For the text-containing cell, return its midpoint in [X, Y] coordinate format. 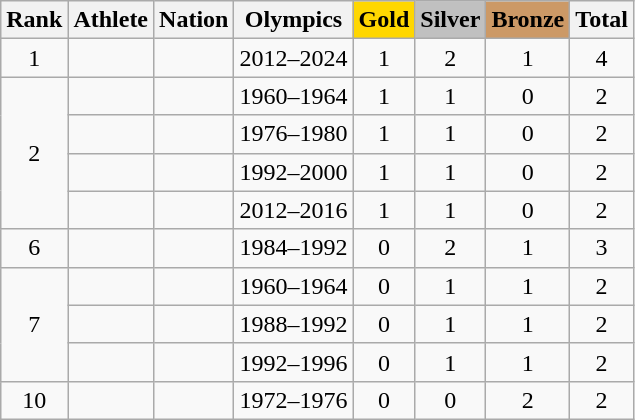
10 [34, 400]
1988–1992 [294, 324]
Bronze [528, 20]
Rank [34, 20]
2012–2016 [294, 210]
1984–1992 [294, 248]
Silver [450, 20]
6 [34, 248]
Total [602, 20]
1972–1976 [294, 400]
4 [602, 58]
Olympics [294, 20]
1976–1980 [294, 134]
Gold [384, 20]
Athlete [111, 20]
1992–2000 [294, 172]
Nation [194, 20]
7 [34, 324]
3 [602, 248]
1992–1996 [294, 362]
2012–2024 [294, 58]
